From the cell containing the given text, extract its center point as (x, y) coordinate. 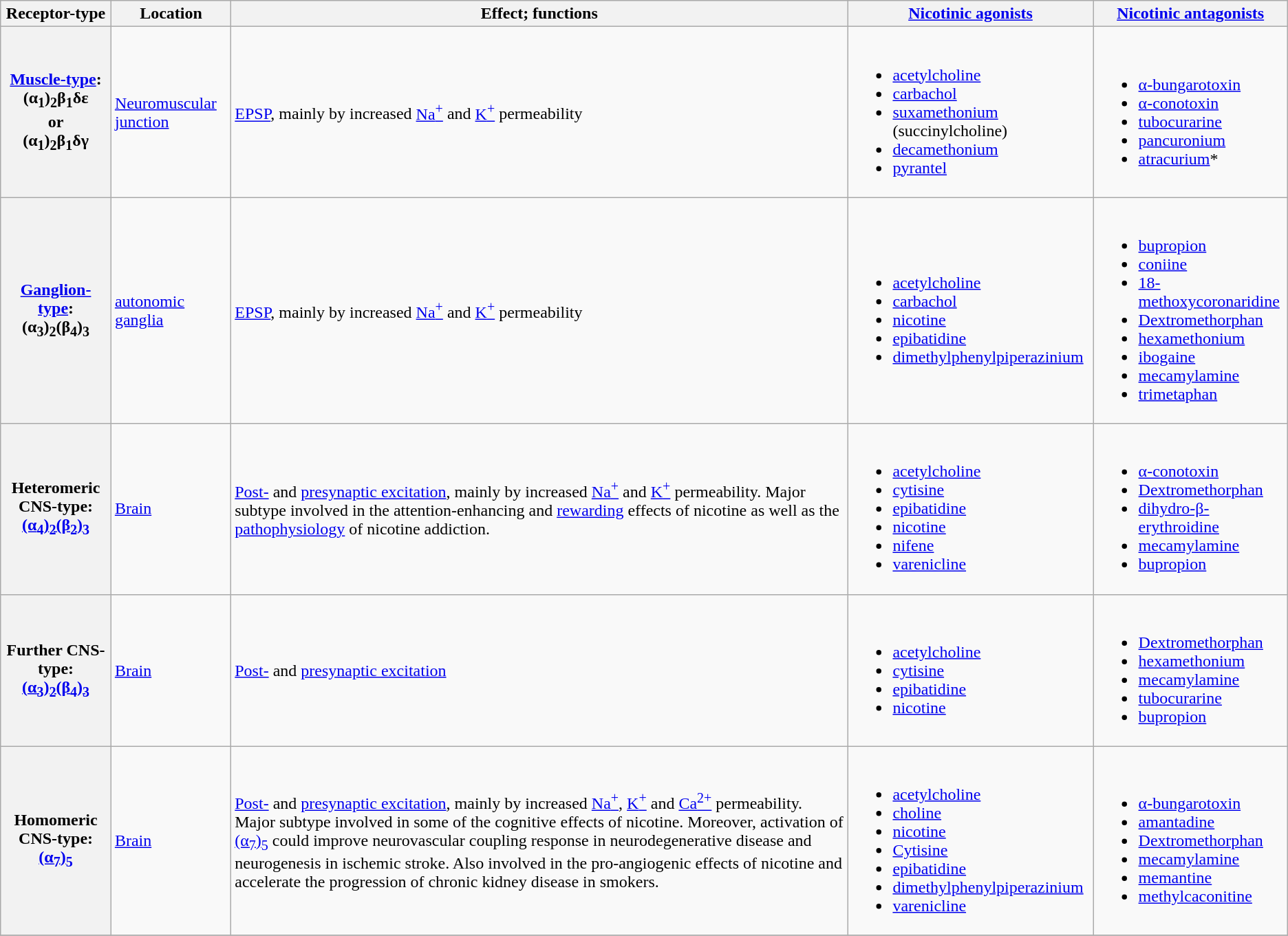
Effect; functions (539, 14)
acetylcholinecholinenicotineCytisineepibatidinedimethylphenylpiperaziniumvarenicline (970, 840)
α-conotoxinDextromethorphandihydro-β-erythroidinemecamylaminebupropion (1190, 509)
Dextromethorphanhexamethoniummecamylaminetubocurarinebupropion (1190, 670)
acetylcholinecarbacholsuxamethonium (succinylcholine)decamethoniumpyrantel (970, 112)
Further CNS-type: (α3)2(β4)3 (56, 670)
Heteromeric CNS-type: (α4)2(β2)3 (56, 509)
Nicotinic antagonists (1190, 14)
Ganglion-type: (α3)2(β4)3 (56, 311)
Neuromuscular junction (171, 112)
α-bungarotoxinamantadineDextromethorphanmecamylaminememantinemethylcaconitine (1190, 840)
Nicotinic agonists (970, 14)
autonomic ganglia (171, 311)
Receptor-type (56, 14)
acetylcholinecytisineepibatidinenicotinenifenevarenicline (970, 509)
Muscle-type: (α1)2β1δε or (α1)2β1δγ (56, 112)
Location (171, 14)
acetylcholinecytisineepibatidinenicotine (970, 670)
Post- and presynaptic excitation (539, 670)
acetylcholinecarbacholnicotineepibatidinedimethylphenylpiperazinium (970, 311)
bupropionconiine18-methoxycoronaridineDextromethorphanhexamethoniumibogainemecamylaminetrimetaphan (1190, 311)
α-bungarotoxinα-conotoxintubocurarinepancuroniumatracurium* (1190, 112)
Homomeric CNS-type: (α7)5 (56, 840)
